Find where the given text appears and provide that cell's center as (X, Y) coordinate. 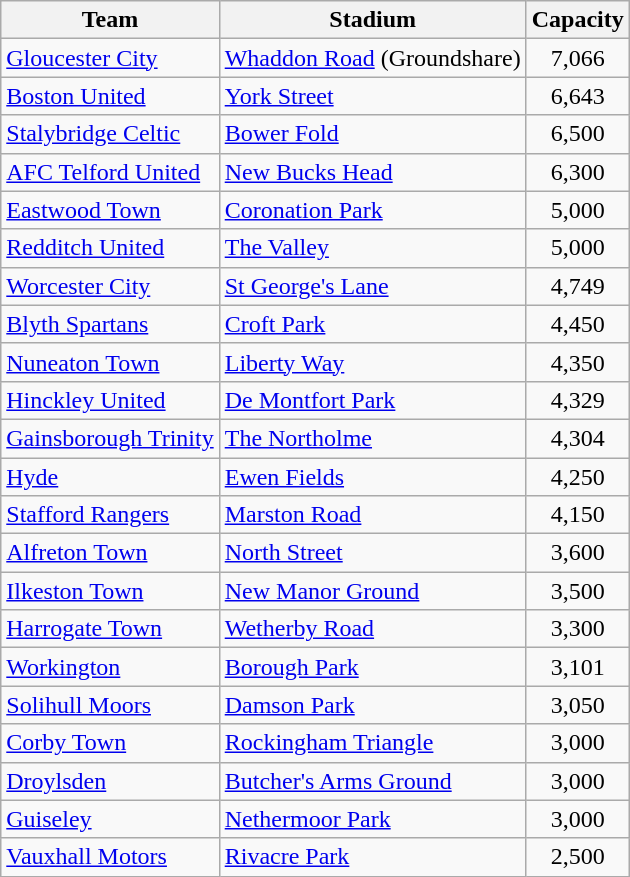
Bower Fold (372, 134)
3,050 (578, 705)
Damson Park (372, 705)
York Street (372, 96)
Stadium (372, 20)
6,300 (578, 172)
Vauxhall Motors (110, 857)
Harrogate Town (110, 629)
6,643 (578, 96)
De Montfort Park (372, 400)
Marston Road (372, 515)
Ilkeston Town (110, 591)
4,329 (578, 400)
4,350 (578, 362)
Coronation Park (372, 210)
3,500 (578, 591)
Corby Town (110, 743)
Blyth Spartans (110, 324)
Workington (110, 667)
Nuneaton Town (110, 362)
Gloucester City (110, 58)
Redditch United (110, 248)
The Valley (372, 248)
3,300 (578, 629)
4,250 (578, 477)
Alfreton Town (110, 553)
Hinckley United (110, 400)
Butcher's Arms Ground (372, 781)
4,304 (578, 438)
4,749 (578, 286)
Croft Park (372, 324)
4,150 (578, 515)
Rockingham Triangle (372, 743)
Wetherby Road (372, 629)
Boston United (110, 96)
Stalybridge Celtic (110, 134)
3,600 (578, 553)
Hyde (110, 477)
2,500 (578, 857)
AFC Telford United (110, 172)
Eastwood Town (110, 210)
Team (110, 20)
Rivacre Park (372, 857)
Capacity (578, 20)
Borough Park (372, 667)
Droylsden (110, 781)
New Bucks Head (372, 172)
4,450 (578, 324)
7,066 (578, 58)
Ewen Fields (372, 477)
Guiseley (110, 819)
3,101 (578, 667)
North Street (372, 553)
New Manor Ground (372, 591)
The Northolme (372, 438)
Stafford Rangers (110, 515)
Solihull Moors (110, 705)
Worcester City (110, 286)
Gainsborough Trinity (110, 438)
6,500 (578, 134)
Nethermoor Park (372, 819)
Liberty Way (372, 362)
Whaddon Road (Groundshare) (372, 58)
St George's Lane (372, 286)
